Provide the (x, y) coordinate of the cell's center where the given text is located.  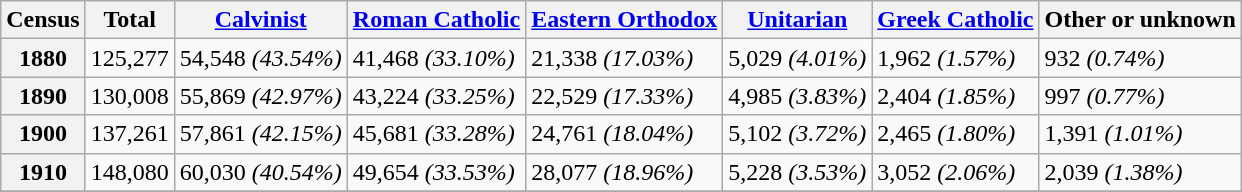
997 (0.77%) (1140, 96)
5,228 (3.53%) (798, 172)
4,985 (3.83%) (798, 96)
2,465 (1.80%) (956, 134)
55,869 (42.97%) (260, 96)
21,338 (17.03%) (624, 58)
5,029 (4.01%) (798, 58)
Eastern Orthodox (624, 20)
45,681 (33.28%) (436, 134)
148,080 (130, 172)
60,030 (40.54%) (260, 172)
24,761 (18.04%) (624, 134)
28,077 (18.96%) (624, 172)
Unitarian (798, 20)
Other or unknown (1140, 20)
22,529 (17.33%) (624, 96)
49,654 (33.53%) (436, 172)
1910 (43, 172)
2,039 (1.38%) (1140, 172)
5,102 (3.72%) (798, 134)
2,404 (1.85%) (956, 96)
1880 (43, 58)
1900 (43, 134)
137,261 (130, 134)
1,962 (1.57%) (956, 58)
43,224 (33.25%) (436, 96)
130,008 (130, 96)
Total (130, 20)
125,277 (130, 58)
57,861 (42.15%) (260, 134)
41,468 (33.10%) (436, 58)
Calvinist (260, 20)
Roman Catholic (436, 20)
Census (43, 20)
Greek Catholic (956, 20)
3,052 (2.06%) (956, 172)
932 (0.74%) (1140, 58)
1890 (43, 96)
1,391 (1.01%) (1140, 134)
54,548 (43.54%) (260, 58)
